Identify which cell holds the provided text, then report its [x, y] central coordinate. 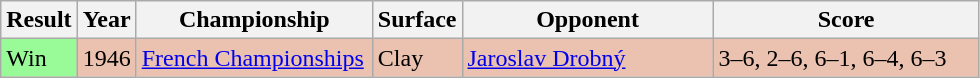
French Championships [254, 58]
Surface [417, 20]
Win [39, 58]
Score [846, 20]
Jaroslav Drobný [588, 58]
Championship [254, 20]
1946 [106, 58]
Clay [417, 58]
Result [39, 20]
3–6, 2–6, 6–1, 6–4, 6–3 [846, 58]
Year [106, 20]
Opponent [588, 20]
